Determine the [X, Y] coordinate at the center of the cell enclosing the given text.  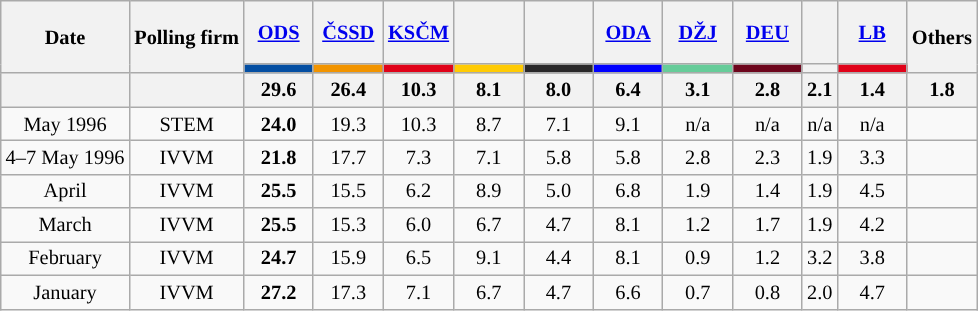
Polling firm [186, 36]
8.7 [489, 124]
3.3 [872, 157]
ODA [628, 32]
2.3 [768, 157]
ČSSD [348, 32]
0.9 [698, 258]
6.5 [418, 258]
4.4 [559, 258]
January [66, 292]
6.8 [628, 191]
4.5 [872, 191]
24.0 [279, 124]
17.7 [348, 157]
17.3 [348, 292]
6.2 [418, 191]
0.7 [698, 292]
6.0 [418, 225]
5.0 [559, 191]
15.9 [348, 258]
29.6 [279, 90]
2.1 [820, 90]
26.4 [348, 90]
27.2 [279, 292]
LB [872, 32]
7.3 [418, 157]
15.3 [348, 225]
April [66, 191]
3.8 [872, 258]
24.7 [279, 258]
4–7 May 1996 [66, 157]
May 1996 [66, 124]
15.5 [348, 191]
2.0 [820, 292]
6.6 [628, 292]
1.7 [768, 225]
ODS [279, 32]
1.8 [942, 90]
Date [66, 36]
19.3 [348, 124]
DEU [768, 32]
Others [942, 36]
3.1 [698, 90]
3.2 [820, 258]
4.2 [872, 225]
KSČM [418, 32]
0.8 [768, 292]
8.9 [489, 191]
21.8 [279, 157]
6.4 [628, 90]
March [66, 225]
STEM [186, 124]
8.0 [559, 90]
DŽJ [698, 32]
February [66, 258]
